For the text-containing cell, return its midpoint in [X, Y] coordinate format. 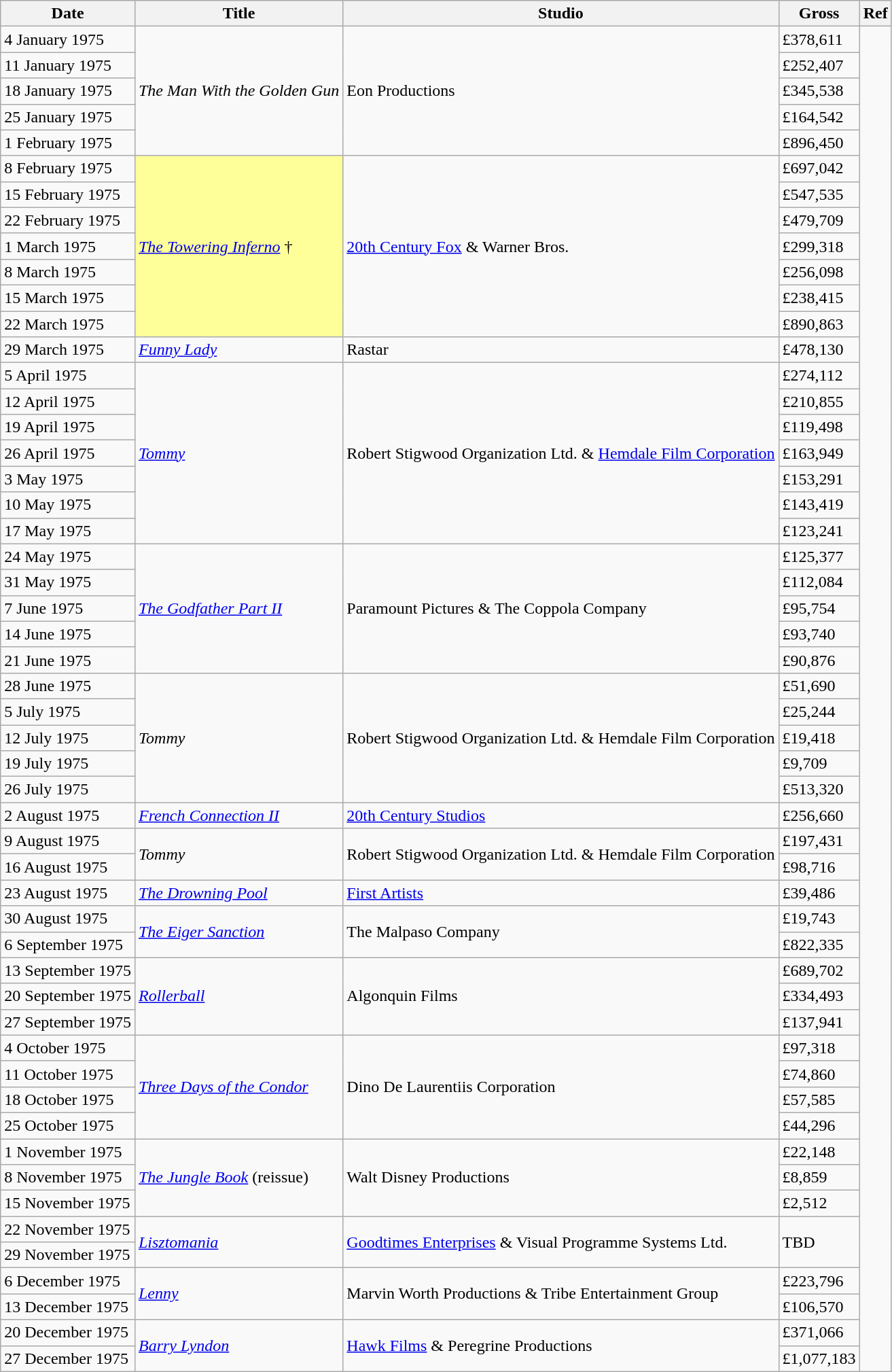
£39,486 [819, 893]
23 August 1975 [68, 893]
£8,859 [819, 1178]
£299,318 [819, 246]
£90,876 [819, 660]
2 August 1975 [68, 815]
£2,512 [819, 1203]
The Drowning Pool [238, 893]
8 March 1975 [68, 272]
£256,660 [819, 815]
4 October 1975 [68, 1048]
Title [238, 14]
£371,066 [819, 1333]
£97,318 [819, 1048]
£378,611 [819, 39]
28 June 1975 [68, 686]
The Towering Inferno † [238, 246]
£153,291 [819, 479]
£98,716 [819, 867]
20th Century Fox & Warner Bros. [561, 246]
11 October 1975 [68, 1074]
£890,863 [819, 324]
19 July 1975 [68, 764]
£896,450 [819, 143]
£163,949 [819, 453]
£334,493 [819, 996]
£19,743 [819, 919]
French Connection II [238, 815]
£106,570 [819, 1307]
£119,498 [819, 427]
£345,538 [819, 91]
£57,585 [819, 1100]
£112,084 [819, 582]
13 December 1975 [68, 1307]
£44,296 [819, 1125]
12 April 1975 [68, 402]
11 January 1975 [68, 65]
Rastar [561, 350]
27 December 1975 [68, 1358]
15 March 1975 [68, 298]
5 April 1975 [68, 376]
5 July 1975 [68, 711]
21 June 1975 [68, 660]
£223,796 [819, 1281]
20 September 1975 [68, 996]
Hawk Films & Peregrine Productions [561, 1345]
6 December 1975 [68, 1281]
13 September 1975 [68, 970]
Goodtimes Enterprises & Visual Programme Systems Ltd. [561, 1242]
20 December 1975 [68, 1333]
Rollerball [238, 996]
£274,112 [819, 376]
7 June 1975 [68, 608]
26 July 1975 [68, 790]
£74,860 [819, 1074]
£164,542 [819, 117]
14 June 1975 [68, 634]
£143,419 [819, 505]
Algonquin Films [561, 996]
Eon Productions [561, 91]
Date [68, 14]
18 October 1975 [68, 1100]
20th Century Studios [561, 815]
17 May 1975 [68, 531]
1 February 1975 [68, 143]
Funny Lady [238, 350]
25 October 1975 [68, 1125]
18 January 1975 [68, 91]
Walt Disney Productions [561, 1178]
29 March 1975 [68, 350]
£19,418 [819, 737]
£697,042 [819, 169]
25 January 1975 [68, 117]
The Godfather Part II [238, 608]
Ref [875, 14]
22 March 1975 [68, 324]
Lisztomania [238, 1242]
22 February 1975 [68, 220]
3 May 1975 [68, 479]
30 August 1975 [68, 919]
£822,335 [819, 945]
16 August 1975 [68, 867]
£197,431 [819, 841]
8 February 1975 [68, 169]
£479,709 [819, 220]
24 May 1975 [68, 557]
8 November 1975 [68, 1178]
22 November 1975 [68, 1229]
£1,077,183 [819, 1358]
The Jungle Book (reissue) [238, 1178]
£137,941 [819, 1022]
1 March 1975 [68, 246]
19 April 1975 [68, 427]
10 May 1975 [68, 505]
Three Days of the Condor [238, 1087]
TBD [819, 1242]
£256,098 [819, 272]
£547,535 [819, 194]
£238,415 [819, 298]
4 January 1975 [68, 39]
£51,690 [819, 686]
Paramount Pictures & The Coppola Company [561, 608]
15 February 1975 [68, 194]
£9,709 [819, 764]
Barry Lyndon [238, 1345]
1 November 1975 [68, 1152]
9 August 1975 [68, 841]
The Man With the Golden Gun [238, 91]
£689,702 [819, 970]
The Malpaso Company [561, 932]
£125,377 [819, 557]
12 July 1975 [68, 737]
Lenny [238, 1294]
£252,407 [819, 65]
£210,855 [819, 402]
Dino De Laurentiis Corporation [561, 1087]
31 May 1975 [68, 582]
26 April 1975 [68, 453]
Marvin Worth Productions & Tribe Entertainment Group [561, 1294]
£25,244 [819, 711]
6 September 1975 [68, 945]
Gross [819, 14]
29 November 1975 [68, 1255]
27 September 1975 [68, 1022]
£123,241 [819, 531]
£513,320 [819, 790]
The Eiger Sanction [238, 932]
£478,130 [819, 350]
Studio [561, 14]
£93,740 [819, 634]
15 November 1975 [68, 1203]
First Artists [561, 893]
£22,148 [819, 1152]
£95,754 [819, 608]
